Identify which cell holds the provided text, then report its (X, Y) central coordinate. 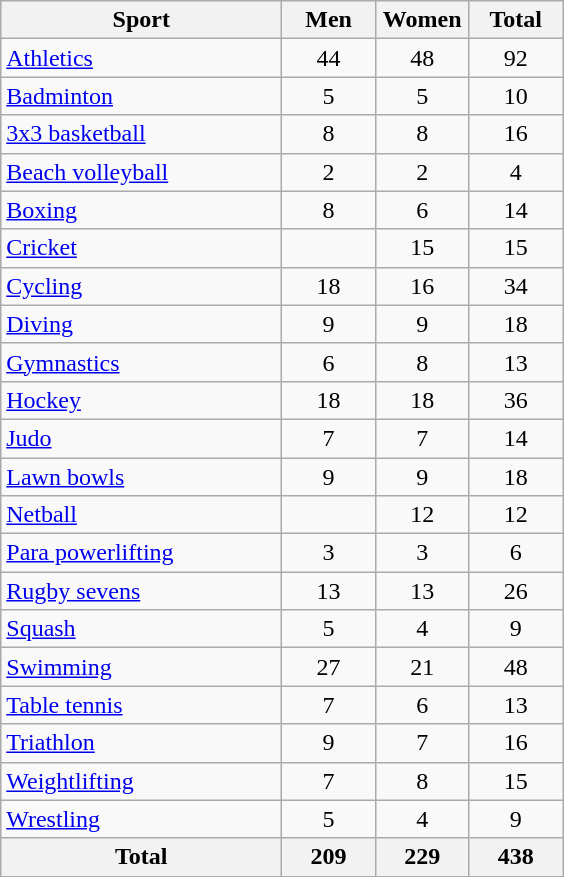
Gymnastics (142, 362)
Diving (142, 324)
Judo (142, 438)
Lawn bowls (142, 477)
36 (516, 400)
Boxing (142, 210)
44 (329, 58)
34 (516, 286)
Beach volleyball (142, 172)
92 (516, 58)
Weightlifting (142, 781)
Wrestling (142, 819)
Cricket (142, 248)
Rugby sevens (142, 591)
21 (422, 667)
Men (329, 20)
209 (329, 857)
Triathlon (142, 743)
10 (516, 96)
Table tennis (142, 705)
27 (329, 667)
Para powerlifting (142, 553)
438 (516, 857)
3x3 basketball (142, 134)
26 (516, 591)
Sport (142, 20)
Netball (142, 515)
Swimming (142, 667)
Squash (142, 629)
Cycling (142, 286)
Badminton (142, 96)
229 (422, 857)
Women (422, 20)
Hockey (142, 400)
Athletics (142, 58)
